Pinpoint the cell where the given text exists, returning its [x, y] midpoint coordinate. 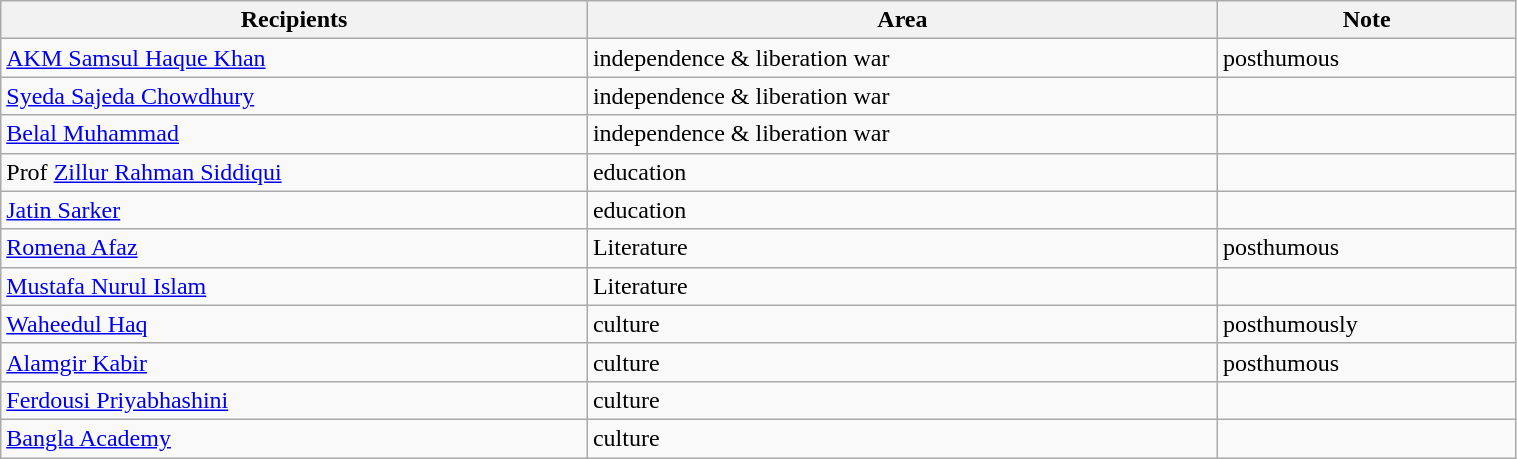
Note [1366, 20]
Romena Afaz [294, 248]
posthumously [1366, 324]
Waheedul Haq [294, 324]
Bangla Academy [294, 438]
AKM Samsul Haque Khan [294, 58]
Alamgir Kabir [294, 362]
Jatin Sarker [294, 210]
Recipients [294, 20]
Mustafa Nurul Islam [294, 286]
Prof Zillur Rahman Siddiqui [294, 172]
Ferdousi Priyabhashini [294, 400]
Belal Muhammad [294, 134]
Area [902, 20]
Syeda Sajeda Chowdhury [294, 96]
